Identify which cell holds the provided text, then report its [x, y] central coordinate. 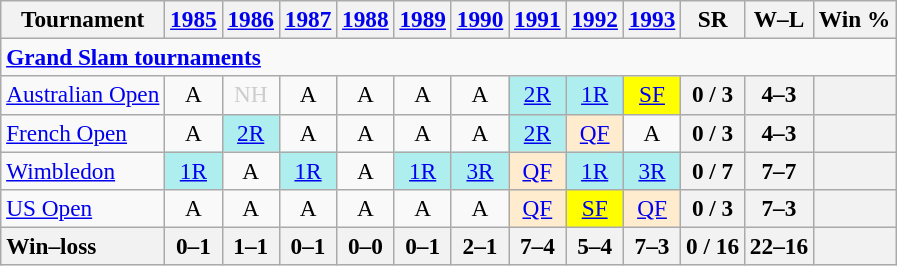
1–1 [250, 246]
0 / 7 [713, 170]
Tournament [83, 19]
1986 [250, 19]
1989 [422, 19]
1985 [194, 19]
1992 [594, 19]
1987 [308, 19]
SR [713, 19]
7–7 [778, 170]
2–1 [480, 246]
1993 [652, 19]
US Open [83, 208]
1988 [366, 19]
22–16 [778, 246]
1990 [480, 19]
0 / 16 [713, 246]
Grand Slam tournaments [448, 57]
Win–loss [83, 246]
NH [250, 95]
French Open [83, 133]
5–4 [594, 246]
W–L [778, 19]
1991 [538, 19]
Australian Open [83, 95]
0–0 [366, 246]
Wimbledon [83, 170]
7–4 [538, 246]
Win % [854, 19]
